Output the (X, Y) coordinate of the center of the cell containing the given text.  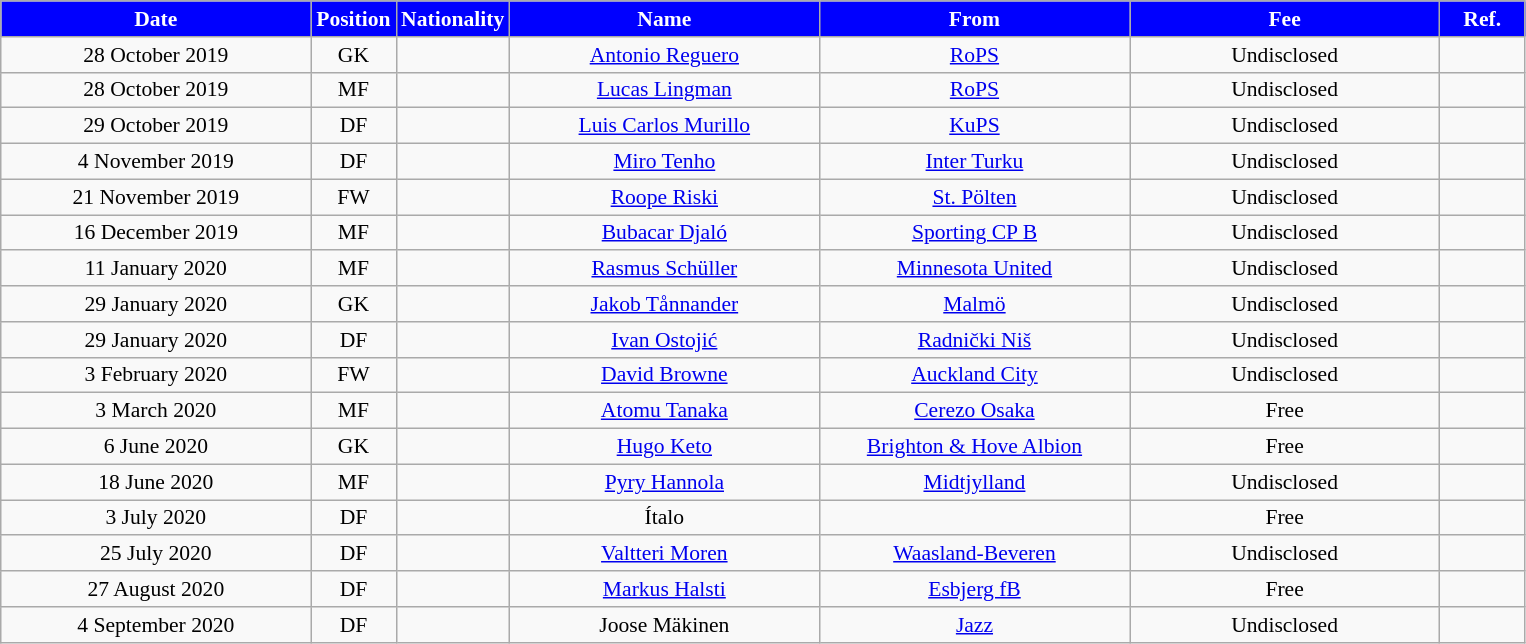
21 November 2019 (156, 197)
3 March 2020 (156, 411)
Fee (1285, 19)
Nationality (452, 19)
Ivan Ostojić (664, 340)
Name (664, 19)
KuPS (974, 126)
Date (156, 19)
Roope Riski (664, 197)
Waasland-Beveren (974, 554)
27 August 2020 (156, 589)
11 January 2020 (156, 269)
David Browne (664, 375)
16 December 2019 (156, 233)
Malmö (974, 304)
Auckland City (974, 375)
Esbjerg fB (974, 589)
4 September 2020 (156, 625)
Inter Turku (974, 162)
29 October 2019 (156, 126)
Sporting CP B (974, 233)
Brighton & Hove Albion (974, 447)
4 November 2019 (156, 162)
Ref. (1482, 19)
Miro Tenho (664, 162)
Minnesota United (974, 269)
Rasmus Schüller (664, 269)
25 July 2020 (156, 554)
Jakob Tånnander (664, 304)
6 June 2020 (156, 447)
Jazz (974, 625)
Hugo Keto (664, 447)
3 February 2020 (156, 375)
Ítalo (664, 518)
St. Pölten (974, 197)
Joose Mäkinen (664, 625)
Markus Halsti (664, 589)
Valtteri Moren (664, 554)
Midtjylland (974, 482)
Luis Carlos Murillo (664, 126)
18 June 2020 (156, 482)
Lucas Lingman (664, 90)
Radnički Niš (974, 340)
Pyry Hannola (664, 482)
Antonio Reguero (664, 55)
Atomu Tanaka (664, 411)
Bubacar Djaló (664, 233)
Cerezo Osaka (974, 411)
3 July 2020 (156, 518)
Position (354, 19)
From (974, 19)
